Search for the cell housing the specified text and yield its (x, y) center coordinate. 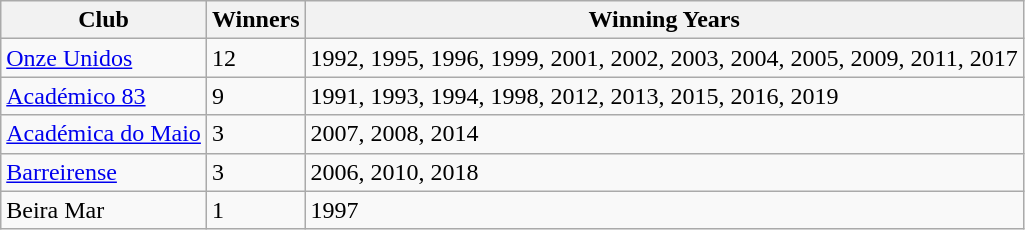
Winning Years (664, 20)
Barreirense (104, 172)
2007, 2008, 2014 (664, 134)
Académico 83 (104, 96)
9 (256, 96)
2006, 2010, 2018 (664, 172)
Winners (256, 20)
Académica do Maio (104, 134)
Club (104, 20)
1 (256, 210)
Onze Unidos (104, 58)
Beira Mar (104, 210)
1997 (664, 210)
1992, 1995, 1996, 1999, 2001, 2002, 2003, 2004, 2005, 2009, 2011, 2017 (664, 58)
1991, 1993, 1994, 1998, 2012, 2013, 2015, 2016, 2019 (664, 96)
12 (256, 58)
